Find where the given text appears and provide that cell's center as (X, Y) coordinate. 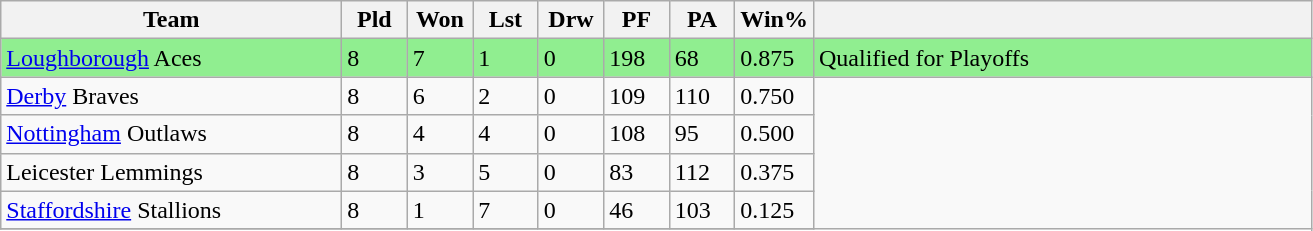
68 (702, 58)
0.375 (774, 172)
103 (702, 210)
PA (702, 20)
Lst (506, 20)
83 (637, 172)
3 (440, 172)
Derby Braves (172, 96)
112 (702, 172)
PF (637, 20)
198 (637, 58)
Nottingham Outlaws (172, 134)
Won (440, 20)
108 (637, 134)
0.750 (774, 96)
Drw (571, 20)
110 (702, 96)
95 (702, 134)
Pld (375, 20)
Staffordshire Stallions (172, 210)
Loughborough Aces (172, 58)
0.500 (774, 134)
46 (637, 210)
6 (440, 96)
Qualified for Playoffs (1062, 58)
109 (637, 96)
0.125 (774, 210)
2 (506, 96)
Team (172, 20)
5 (506, 172)
0.875 (774, 58)
Leicester Lemmings (172, 172)
Win% (774, 20)
